Find where the given text appears and provide that cell's center as [X, Y] coordinate. 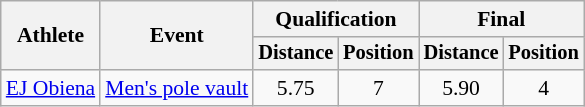
Event [176, 36]
Final [502, 19]
7 [378, 88]
5.75 [296, 88]
EJ Obiena [50, 88]
Men's pole vault [176, 88]
5.90 [462, 88]
4 [543, 88]
Qualification [336, 19]
Athlete [50, 36]
